Scan for the cell matching the given text and deliver its [x, y] coordinate at center. 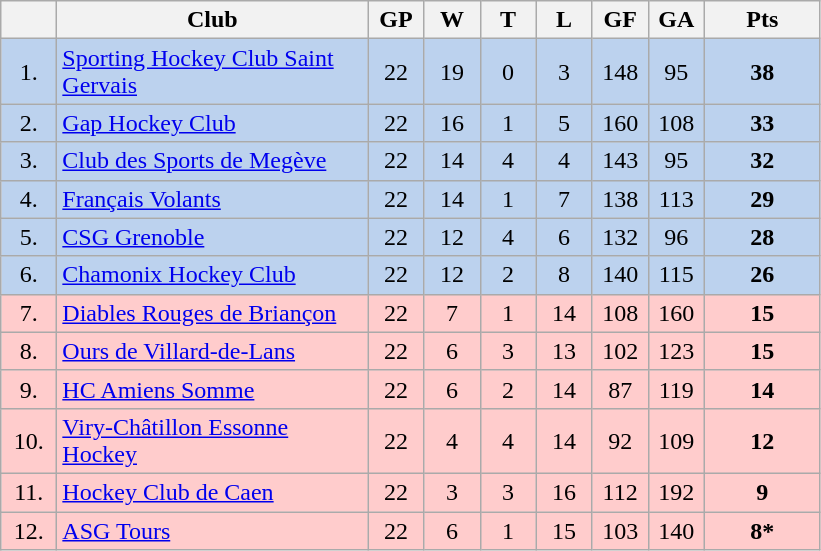
GF [620, 20]
Club [212, 20]
19 [452, 72]
8* [762, 531]
9 [762, 492]
8. [29, 351]
123 [676, 351]
Pts [762, 20]
Français Volants [212, 199]
6. [29, 275]
Club des Sports de Megève [212, 161]
Ours de Villard-de-Lans [212, 351]
11. [29, 492]
192 [676, 492]
4. [29, 199]
Gap Hockey Club [212, 123]
38 [762, 72]
GA [676, 20]
119 [676, 389]
L [564, 20]
3. [29, 161]
CSG Grenoble [212, 237]
GP [396, 20]
92 [620, 440]
Sporting Hockey Club Saint Gervais [212, 72]
Chamonix Hockey Club [212, 275]
143 [620, 161]
109 [676, 440]
96 [676, 237]
132 [620, 237]
T [508, 20]
1. [29, 72]
5. [29, 237]
13 [564, 351]
103 [620, 531]
29 [762, 199]
102 [620, 351]
138 [620, 199]
9. [29, 389]
87 [620, 389]
12. [29, 531]
26 [762, 275]
28 [762, 237]
148 [620, 72]
HC Amiens Somme [212, 389]
115 [676, 275]
8 [564, 275]
33 [762, 123]
0 [508, 72]
7. [29, 313]
W [452, 20]
Viry-Châtillon Essonne Hockey [212, 440]
10. [29, 440]
Diables Rouges de Briançon [212, 313]
113 [676, 199]
Hockey Club de Caen [212, 492]
5 [564, 123]
112 [620, 492]
32 [762, 161]
2. [29, 123]
ASG Tours [212, 531]
